Detect which cell encompasses the target text, then output its (x, y) center coordinate. 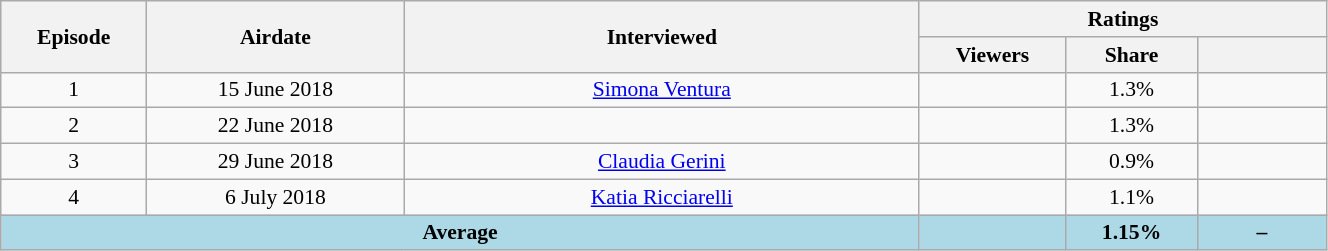
Interviewed (662, 36)
Average (460, 233)
29 June 2018 (276, 162)
Katia Ricciarelli (662, 197)
15 June 2018 (276, 90)
1 (74, 90)
4 (74, 197)
Share (1132, 55)
0.9% (1132, 162)
Episode (74, 36)
1.15% (1132, 233)
Viewers (992, 55)
Simona Ventura (662, 90)
1.1% (1132, 197)
– (1262, 233)
Ratings (1122, 19)
2 (74, 126)
6 July 2018 (276, 197)
3 (74, 162)
Airdate (276, 36)
Claudia Gerini (662, 162)
22 June 2018 (276, 126)
